Capture the cell that displays the provided text and extract its (x, y) central coordinate. 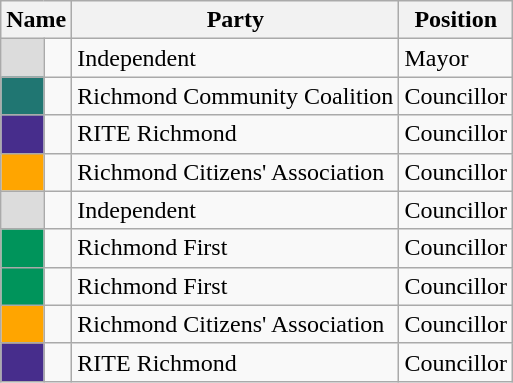
Mayor (456, 58)
Party (236, 20)
Position (456, 20)
Richmond Community Coalition (236, 96)
Name (36, 20)
